From the cell containing the given text, extract its center point as (X, Y) coordinate. 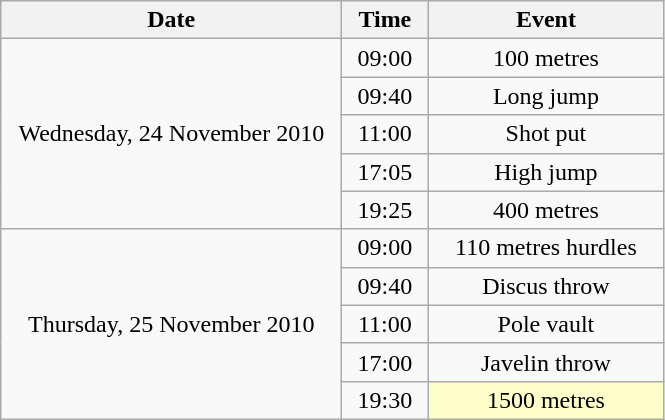
High jump (546, 172)
Time (385, 20)
17:00 (385, 362)
Long jump (546, 96)
Javelin throw (546, 362)
19:30 (385, 400)
Date (172, 20)
1500 metres (546, 400)
19:25 (385, 210)
110 metres hurdles (546, 248)
100 metres (546, 58)
Event (546, 20)
400 metres (546, 210)
Wednesday, 24 November 2010 (172, 134)
Discus throw (546, 286)
17:05 (385, 172)
Shot put (546, 134)
Thursday, 25 November 2010 (172, 324)
Pole vault (546, 324)
